Output the (x, y) coordinate of the center of the cell containing the given text.  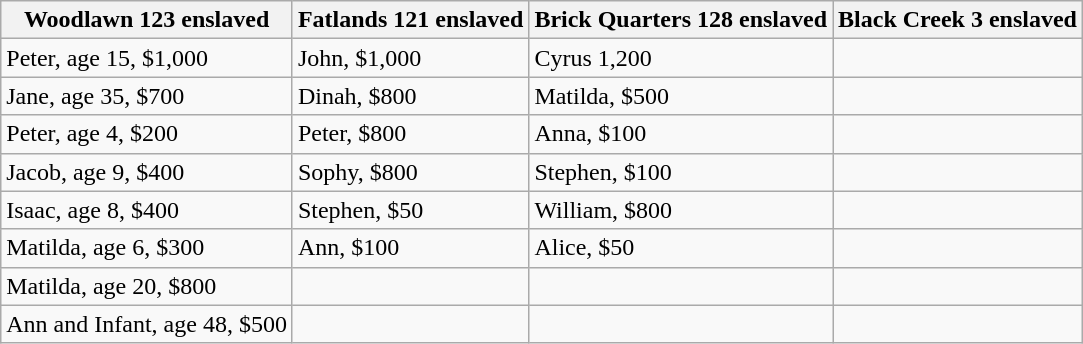
Black Creek 3 enslaved (958, 20)
Peter, $800 (410, 134)
Alice, $50 (681, 248)
Cyrus 1,200 (681, 58)
Jacob, age 9, $400 (147, 172)
Dinah, $800 (410, 96)
Ann and Infant, age 48, $500 (147, 324)
Matilda, age 6, $300 (147, 248)
Peter, age 15, $1,000 (147, 58)
Ann, $100 (410, 248)
Brick Quarters 128 enslaved (681, 20)
Isaac, age 8, $400 (147, 210)
Woodlawn 123 enslaved (147, 20)
William, $800 (681, 210)
Stephen, $50 (410, 210)
John, $1,000 (410, 58)
Matilda, $500 (681, 96)
Sophy, $800 (410, 172)
Stephen, $100 (681, 172)
Fatlands 121 enslaved (410, 20)
Anna, $100 (681, 134)
Peter, age 4, $200 (147, 134)
Jane, age 35, $700 (147, 96)
Matilda, age 20, $800 (147, 286)
